Find where the given text appears and provide that cell's center as (X, Y) coordinate. 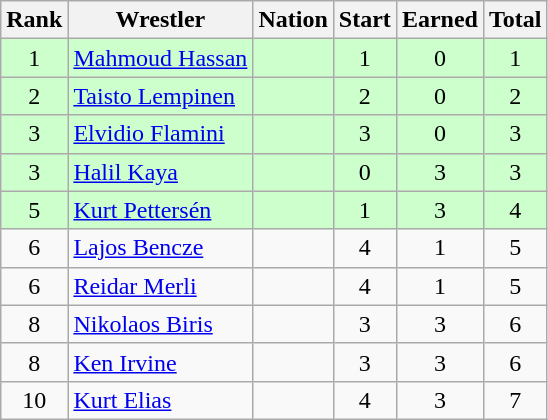
Elvidio Flamini (160, 134)
Rank (34, 20)
Lajos Bencze (160, 248)
Reidar Merli (160, 286)
Kurt Pettersén (160, 210)
Earned (440, 20)
Kurt Elias (160, 400)
10 (34, 400)
Ken Irvine (160, 362)
Taisto Lempinen (160, 96)
Total (515, 20)
7 (515, 400)
Start (364, 20)
Nation (293, 20)
Nikolaos Biris (160, 324)
Halil Kaya (160, 172)
Mahmoud Hassan (160, 58)
Wrestler (160, 20)
